Identify which cell holds the provided text, then report its [X, Y] central coordinate. 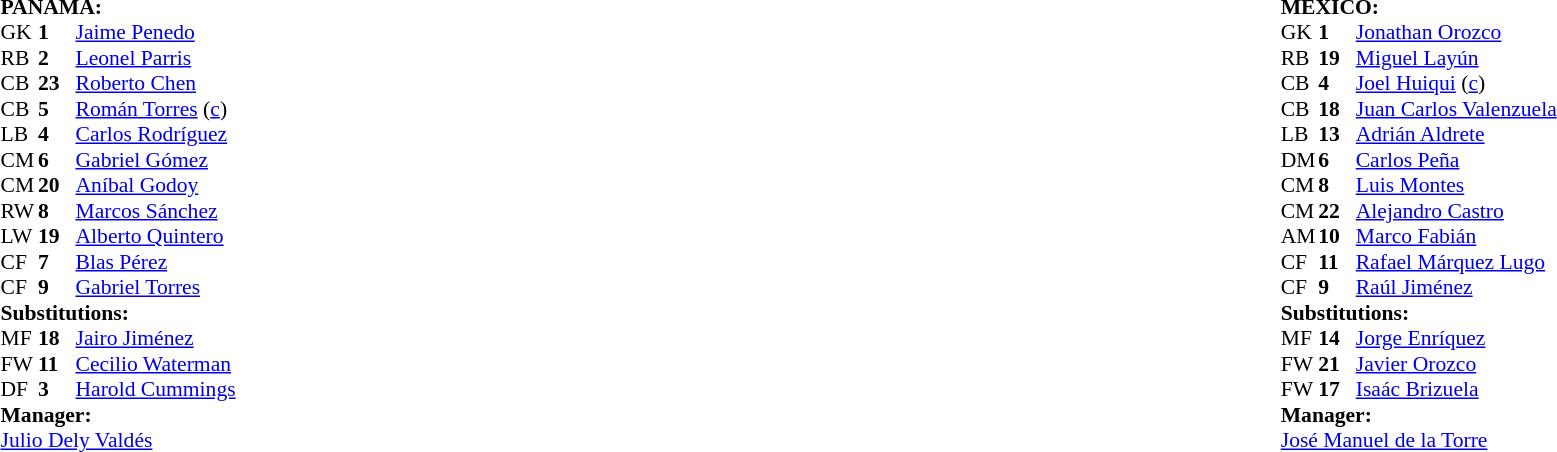
5 [57, 109]
Isaác Brizuela [1456, 389]
Cecilio Waterman [156, 364]
22 [1337, 211]
Marco Fabián [1456, 237]
Jaime Penedo [156, 33]
Blas Pérez [156, 262]
Jonathan Orozco [1456, 33]
Marcos Sánchez [156, 211]
DF [19, 389]
17 [1337, 389]
21 [1337, 364]
Alberto Quintero [156, 237]
Jairo Jiménez [156, 339]
DM [1300, 160]
10 [1337, 237]
Adrián Aldrete [1456, 135]
7 [57, 262]
Harold Cummings [156, 389]
Carlos Peña [1456, 160]
Alejandro Castro [1456, 211]
Gabriel Gómez [156, 160]
2 [57, 58]
Roberto Chen [156, 83]
Luis Montes [1456, 185]
Raúl Jiménez [1456, 287]
Jorge Enríquez [1456, 339]
Rafael Márquez Lugo [1456, 262]
Leonel Parris [156, 58]
Aníbal Godoy [156, 185]
Juan Carlos Valenzuela [1456, 109]
Joel Huiqui (c) [1456, 83]
20 [57, 185]
Román Torres (c) [156, 109]
Javier Orozco [1456, 364]
LW [19, 237]
Miguel Layún [1456, 58]
Carlos Rodríguez [156, 135]
AM [1300, 237]
23 [57, 83]
Gabriel Torres [156, 287]
13 [1337, 135]
14 [1337, 339]
3 [57, 389]
RW [19, 211]
